Provide the [X, Y] coordinate of the cell's center where the given text is located.  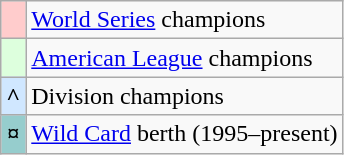
Division champions [184, 96]
World Series champions [184, 20]
^ [14, 96]
¤ [14, 134]
Wild Card berth (1995–present) [184, 134]
American League champions [184, 58]
